Identify which cell holds the provided text, then report its [x, y] central coordinate. 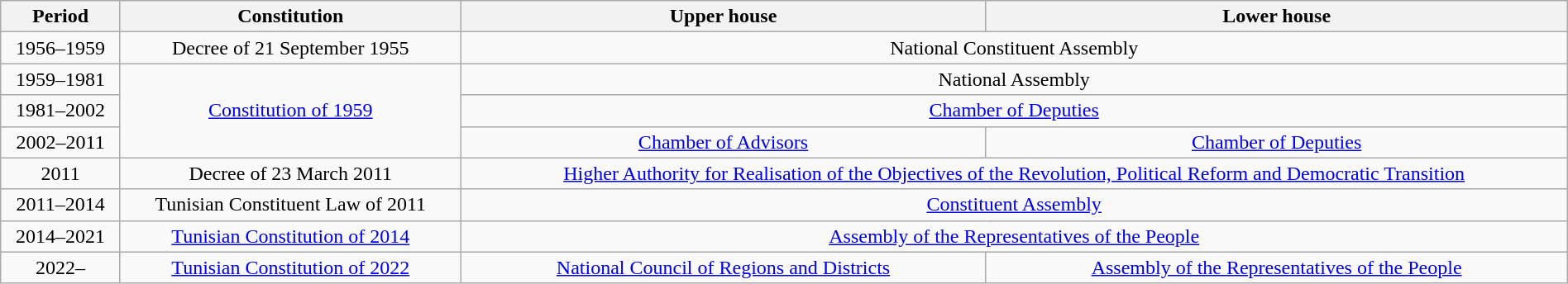
1956–1959 [61, 48]
National Council of Regions and Districts [723, 267]
1959–1981 [61, 79]
National Assembly [1014, 79]
Tunisian Constituent Law of 2011 [290, 205]
1981–2002 [61, 111]
Chamber of Advisors [723, 142]
2022– [61, 267]
Tunisian Constitution of 2014 [290, 236]
Lower house [1277, 17]
Upper house [723, 17]
Tunisian Constitution of 2022 [290, 267]
National Constituent Assembly [1014, 48]
2011–2014 [61, 205]
2002–2011 [61, 142]
Decree of 23 March 2011 [290, 173]
Constitution of 1959 [290, 111]
Constituent Assembly [1014, 205]
2011 [61, 173]
Higher Authority for Realisation of the Objectives of the Revolution, Political Reform and Democratic Transition [1014, 173]
Decree of 21 September 1955 [290, 48]
2014–2021 [61, 236]
Period [61, 17]
Constitution [290, 17]
